Return [x, y] of the center of cell containing provided text 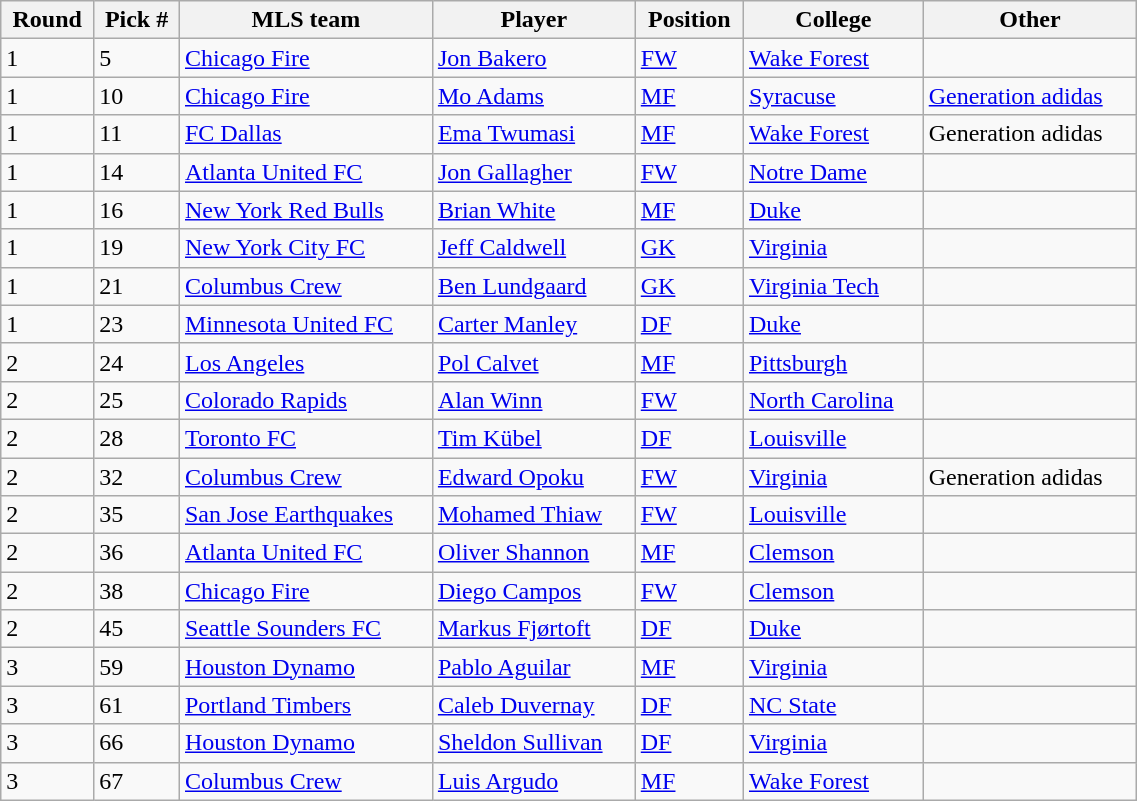
45 [137, 629]
Syracuse [833, 96]
10 [137, 96]
FC Dallas [306, 134]
Edward Opoku [534, 477]
Jon Bakero [534, 58]
Player [534, 20]
MLS team [306, 20]
New York Red Bulls [306, 210]
Mo Adams [534, 96]
College [833, 20]
Tim Kübel [534, 438]
23 [137, 324]
Ben Lundgaard [534, 286]
Brian White [534, 210]
Round [48, 20]
16 [137, 210]
Seattle Sounders FC [306, 629]
Position [689, 20]
19 [137, 248]
38 [137, 591]
32 [137, 477]
11 [137, 134]
24 [137, 362]
Minnesota United FC [306, 324]
Diego Campos [534, 591]
Caleb Duvernay [534, 705]
Other [1030, 20]
Pablo Aguilar [534, 667]
New York City FC [306, 248]
Pittsburgh [833, 362]
Portland Timbers [306, 705]
Mohamed Thiaw [534, 515]
14 [137, 172]
Markus Fjørtoft [534, 629]
Jon Gallagher [534, 172]
59 [137, 667]
61 [137, 705]
Colorado Rapids [306, 400]
66 [137, 743]
Pol Calvet [534, 362]
28 [137, 438]
35 [137, 515]
36 [137, 553]
Luis Argudo [534, 781]
Sheldon Sullivan [534, 743]
Notre Dame [833, 172]
Carter Manley [534, 324]
67 [137, 781]
San Jose Earthquakes [306, 515]
25 [137, 400]
Virginia Tech [833, 286]
Ema Twumasi [534, 134]
Toronto FC [306, 438]
Los Angeles [306, 362]
21 [137, 286]
Oliver Shannon [534, 553]
NC State [833, 705]
5 [137, 58]
Pick # [137, 20]
Alan Winn [534, 400]
Jeff Caldwell [534, 248]
North Carolina [833, 400]
